From the cell containing the given text, extract its center point as [X, Y] coordinate. 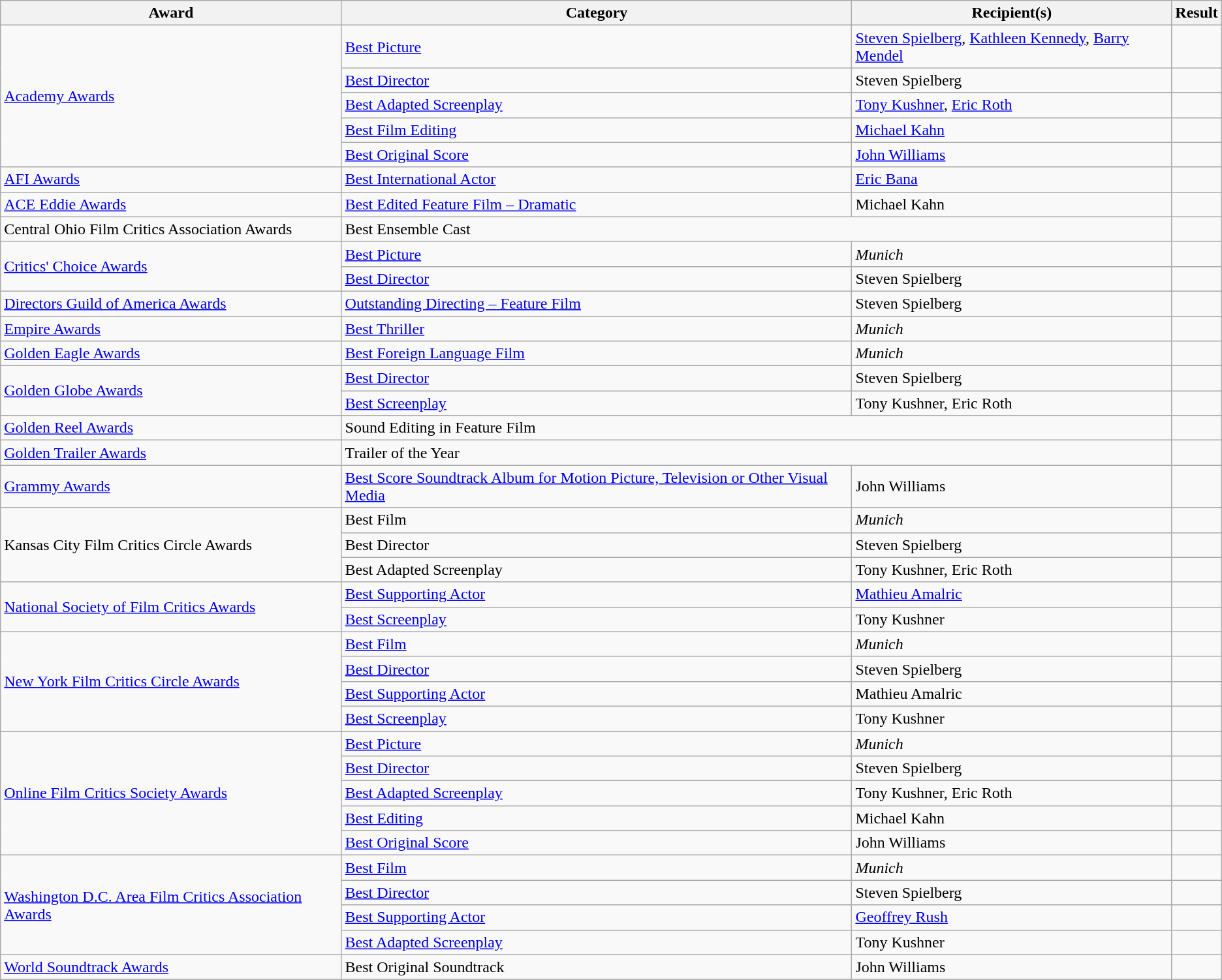
Award [171, 13]
Golden Trailer Awards [171, 453]
Steven Spielberg, Kathleen Kennedy, Barry Mendel [1012, 47]
Recipient(s) [1012, 13]
Best Foreign Language Film [597, 354]
Kansas City Film Critics Circle Awards [171, 545]
Best International Actor [597, 179]
Academy Awards [171, 97]
Best Original Soundtrack [597, 967]
Best Film Editing [597, 130]
Geoffrey Rush [1012, 917]
Result [1197, 13]
Grammy Awards [171, 487]
Golden Eagle Awards [171, 354]
Best Thriller [597, 328]
Best Editing [597, 818]
Sound Editing in Feature Film [757, 428]
Washington D.C. Area Film Critics Association Awards [171, 905]
Empire Awards [171, 328]
Category [597, 13]
Directors Guild of America Awards [171, 303]
Central Ohio Film Critics Association Awards [171, 229]
Trailer of the Year [757, 453]
National Society of Film Critics Awards [171, 607]
Best Edited Feature Film – Dramatic [597, 204]
Critics' Choice Awards [171, 266]
AFI Awards [171, 179]
New York Film Critics Circle Awards [171, 681]
Best Ensemble Cast [757, 229]
Outstanding Directing – Feature Film [597, 303]
Eric Bana [1012, 179]
Best Score Soundtrack Album for Motion Picture, Television or Other Visual Media [597, 487]
World Soundtrack Awards [171, 967]
Online Film Critics Society Awards [171, 793]
ACE Eddie Awards [171, 204]
Golden Reel Awards [171, 428]
Golden Globe Awards [171, 391]
